Return the [X, Y] coordinate for the center point of the cell that contains the specified text.  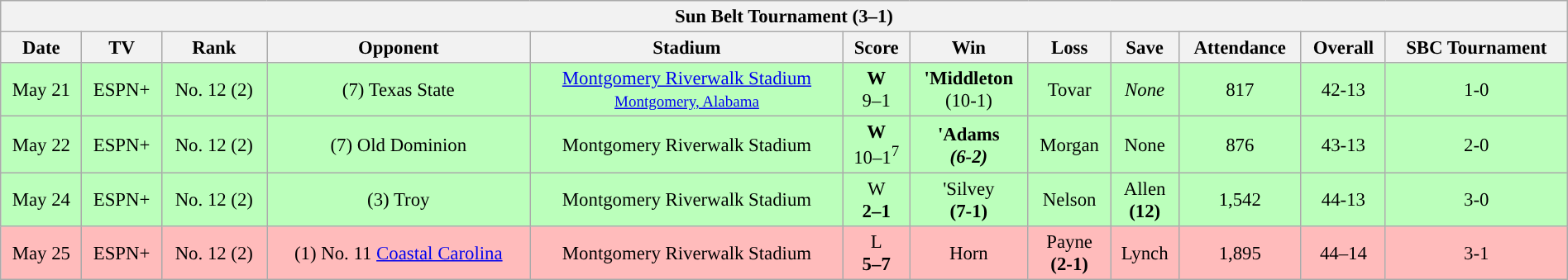
Morgan [1069, 145]
1,895 [1240, 253]
Lynch [1145, 253]
Rank [213, 47]
Payne (2-1) [1069, 253]
Allen(12) [1145, 200]
Date [41, 47]
May 25 [41, 253]
May 22 [41, 145]
3-0 [1476, 200]
W 10–17 [877, 145]
(3) Troy [399, 200]
817 [1240, 89]
(7) Texas State [399, 89]
May 24 [41, 200]
W 2–1 [877, 200]
Tovar [1069, 89]
(1) No. 11 Coastal Carolina [399, 253]
'Silvey(7-1) [969, 200]
'Adams(6-2) [969, 145]
Nelson [1069, 200]
'Middleton(10-1) [969, 89]
3-1 [1476, 253]
SBC Tournament [1476, 47]
1-0 [1476, 89]
(7) Old Dominion [399, 145]
Overall [1343, 47]
Montgomery Riverwalk StadiumMontgomery, Alabama [686, 89]
44–14 [1343, 253]
44-13 [1343, 200]
Win [969, 47]
42-13 [1343, 89]
W 9–1 [877, 89]
43-13 [1343, 145]
Horn [969, 253]
1,542 [1240, 200]
Stadium [686, 47]
876 [1240, 145]
Save [1145, 47]
2-0 [1476, 145]
Score [877, 47]
Sun Belt Tournament (3–1) [784, 17]
May 21 [41, 89]
TV [122, 47]
L 5–7 [877, 253]
Opponent [399, 47]
Attendance [1240, 47]
Loss [1069, 47]
